Provide the (X, Y) coordinate of the cell's center where the given text is located.  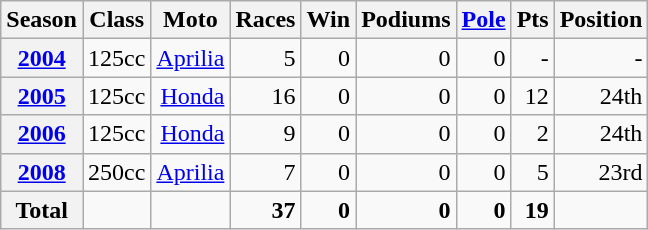
37 (266, 210)
2005 (42, 96)
19 (532, 210)
Pts (532, 20)
7 (266, 172)
Win (328, 20)
9 (266, 134)
2004 (42, 58)
12 (532, 96)
2006 (42, 134)
Pole (484, 20)
Class (116, 20)
Position (601, 20)
Races (266, 20)
Season (42, 20)
2008 (42, 172)
23rd (601, 172)
Moto (190, 20)
Podiums (406, 20)
2 (532, 134)
250cc (116, 172)
16 (266, 96)
Total (42, 210)
